Pinpoint the cell where the given text exists, returning its [x, y] midpoint coordinate. 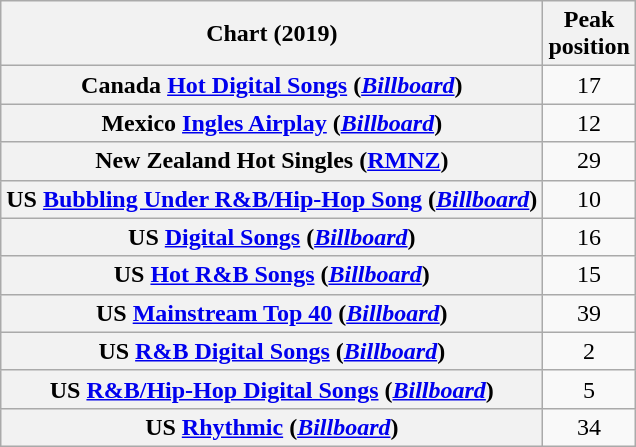
15 [589, 275]
Chart (2019) [272, 34]
5 [589, 389]
US Rhythmic (Billboard) [272, 427]
17 [589, 85]
39 [589, 313]
Peakposition [589, 34]
34 [589, 427]
US R&B Digital Songs (Billboard) [272, 351]
US Hot R&B Songs (Billboard) [272, 275]
New Zealand Hot Singles (RMNZ) [272, 161]
29 [589, 161]
US Mainstream Top 40 (Billboard) [272, 313]
12 [589, 123]
Canada Hot Digital Songs (Billboard) [272, 85]
US Digital Songs (Billboard) [272, 237]
US R&B/Hip-Hop Digital Songs (Billboard) [272, 389]
2 [589, 351]
10 [589, 199]
16 [589, 237]
US Bubbling Under R&B/Hip-Hop Song (Billboard) [272, 199]
Mexico Ingles Airplay (Billboard) [272, 123]
